Return the [x, y] coordinate for the center point of the cell that contains the specified text.  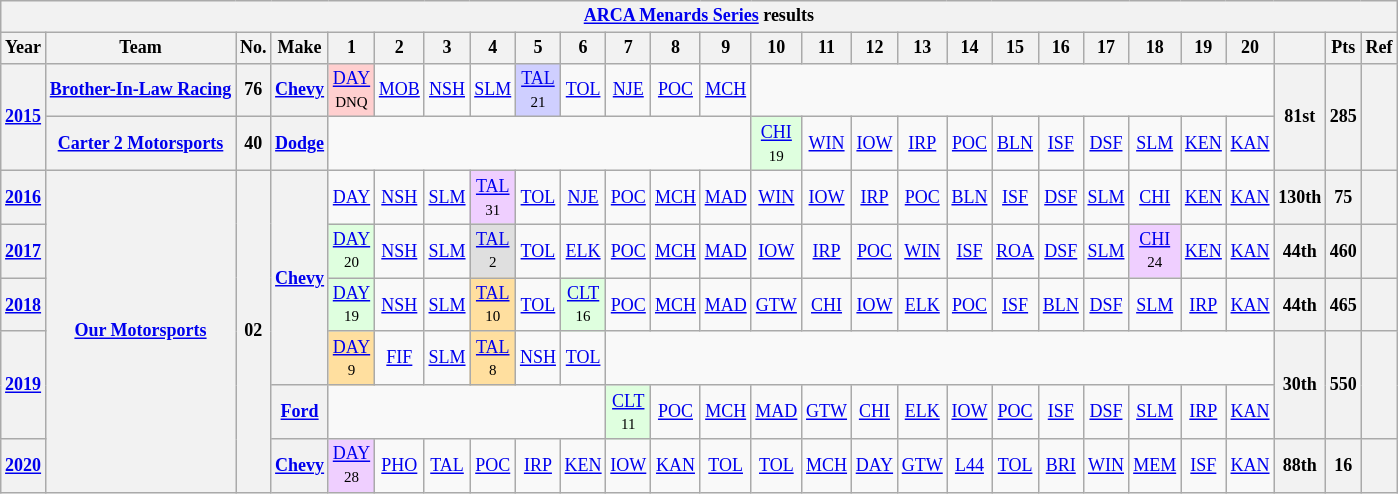
TAL31 [493, 197]
14 [970, 48]
9 [726, 48]
2019 [24, 384]
ARCA Menards Series results [699, 16]
TAL8 [493, 358]
2018 [24, 305]
550 [1344, 384]
2015 [24, 116]
MEM [1155, 466]
DAYDNQ [351, 90]
5 [538, 48]
Year [24, 48]
460 [1344, 251]
17 [1106, 48]
Brother-In-Law Racing [140, 90]
3 [447, 48]
Carter 2 Motorsports [140, 144]
DAY20 [351, 251]
CLT16 [583, 305]
285 [1344, 116]
4 [493, 48]
88th [1300, 466]
TAL2 [493, 251]
12 [874, 48]
130th [1300, 197]
6 [583, 48]
40 [254, 144]
19 [1203, 48]
75 [1344, 197]
76 [254, 90]
2020 [24, 466]
20 [1250, 48]
02 [254, 331]
10 [776, 48]
CLT11 [628, 412]
30th [1300, 384]
DAY9 [351, 358]
FIF [399, 358]
15 [1016, 48]
Team [140, 48]
1 [351, 48]
TAL10 [493, 305]
7 [628, 48]
CHI24 [1155, 251]
CHI19 [776, 144]
TAL [447, 466]
DAY19 [351, 305]
13 [922, 48]
PHO [399, 466]
2017 [24, 251]
BRI [1060, 466]
MOB [399, 90]
Our Motorsports [140, 331]
TAL21 [538, 90]
ROA [1016, 251]
2016 [24, 197]
Dodge [300, 144]
Ford [300, 412]
Make [300, 48]
Pts [1344, 48]
No. [254, 48]
8 [676, 48]
18 [1155, 48]
DAY28 [351, 466]
2 [399, 48]
Ref [1379, 48]
81st [1300, 116]
11 [827, 48]
L44 [970, 466]
465 [1344, 305]
